Search for the cell housing the specified text and yield its (X, Y) center coordinate. 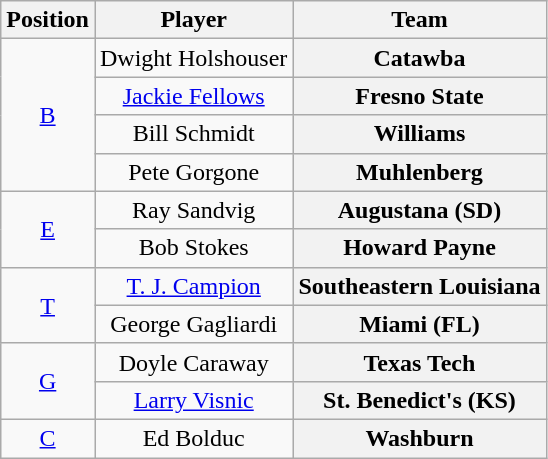
Bill Schmidt (193, 134)
T. J. Campion (193, 286)
Jackie Fellows (193, 96)
C (48, 438)
Augustana (SD) (420, 210)
Southeastern Louisiana (420, 286)
Ray Sandvig (193, 210)
Williams (420, 134)
Dwight Holshouser (193, 58)
Washburn (420, 438)
Catawba (420, 58)
G (48, 381)
Team (420, 20)
Player (193, 20)
T (48, 305)
Bob Stokes (193, 248)
Ed Bolduc (193, 438)
B (48, 115)
Larry Visnic (193, 400)
Pete Gorgone (193, 172)
E (48, 229)
George Gagliardi (193, 324)
St. Benedict's (KS) (420, 400)
Muhlenberg (420, 172)
Fresno State (420, 96)
Howard Payne (420, 248)
Miami (FL) (420, 324)
Position (48, 20)
Doyle Caraway (193, 362)
Texas Tech (420, 362)
